Output the [X, Y] coordinate of the center of the cell containing the given text.  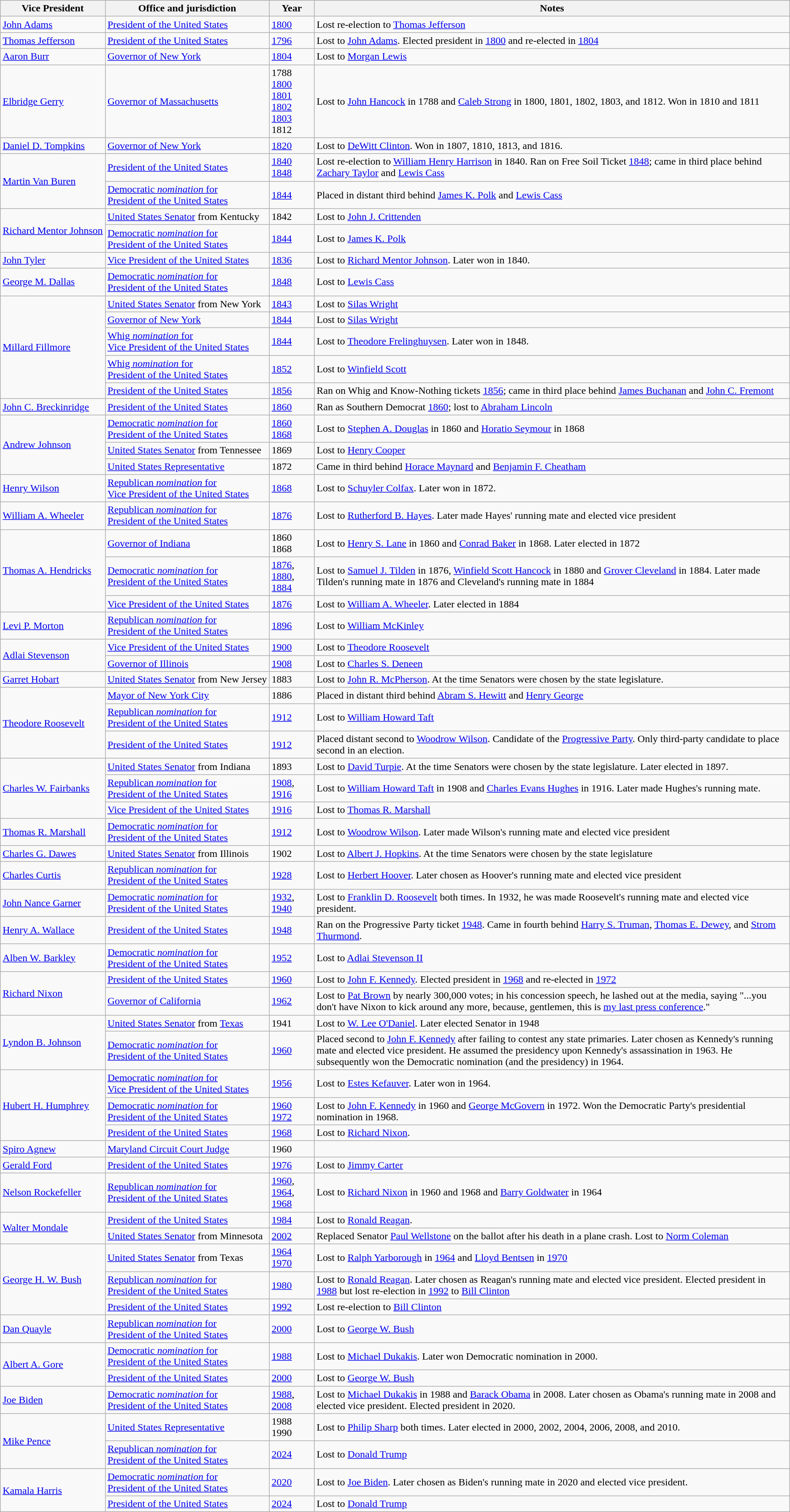
Levi P. Morton [53, 626]
1848 [292, 282]
2002 [292, 1236]
Henry Wilson [53, 488]
Lost to David Turpie. At the time Senators were chosen by the state legislature. Later elected in 1897. [552, 767]
1893 [292, 767]
Lost to Morgan Lewis [552, 57]
1976 [292, 1165]
Walter Mondale [53, 1228]
Notes [552, 8]
Andrew Johnson [53, 445]
178818001801180218031812 [292, 101]
Lost to Henry S. Lane in 1860 and Conrad Baker in 1868. Later elected in 1872 [552, 543]
Governor of California [187, 1001]
Lost to John F. Kennedy in 1960 and George McGovern in 1972. Won the Democratic Party's presidential nomination in 1968. [552, 1111]
Lost re-election to William Henry Harrison in 1840. Ran on Free Soil Ticket 1848; came in third place behind Zachary Taylor and Lewis Cass [552, 167]
1988, 2008 [292, 1400]
1900 [292, 647]
Albert A. Gore [53, 1364]
Lost to Theodore Roosevelt [552, 647]
John C. Breckinridge [53, 407]
Dan Quayle [53, 1329]
1886 [292, 696]
George H. W. Bush [53, 1279]
Placed in distant third behind James K. Polk and Lewis Cass [552, 195]
Lost to Woodrow Wilson. Later made Wilson's running mate and elected vice president [552, 832]
1984 [292, 1220]
Thomas Jefferson [53, 41]
Lost to Franklin D. Roosevelt both times. In 1932, he was made Roosevelt's running mate and elected vice president. [552, 902]
Garret Hobart [53, 680]
Lost to Theodore Frelinghuysen. Later won in 1848. [552, 342]
Office and jurisdiction [187, 8]
Lost to Ronald Reagan. [552, 1220]
William A. Wheeler [53, 516]
1968 [292, 1133]
2020 [292, 1482]
Charles Curtis [53, 875]
Richard Mentor Johnson [53, 230]
Lost to Michael Dukakis. Later won Democratic nomination in 2000. [552, 1356]
Lost to William McKinley [552, 626]
Gerald Ford [53, 1165]
1796 [292, 41]
1956 [292, 1084]
Lost to Adlai Stevenson II [552, 957]
Whig nomination forPresident of the United States [187, 369]
Came in third behind Horace Maynard and Benjamin F. Cheatham [552, 466]
1932, 1940 [292, 902]
Lost to John R. McPherson. At the time Senators were chosen by the state legislature. [552, 680]
1928 [292, 875]
1883 [292, 680]
Martin Van Buren [53, 181]
Thomas A. Hendricks [53, 571]
Lost to Richard Nixon. [552, 1133]
Kamala Harris [53, 1490]
Mayor of New York City [187, 696]
Lost to Ralph Yarborough in 1964 and Lloyd Bentsen in 1970 [552, 1258]
Democratic nomination forVice President of the United States [187, 1084]
Ran on Whig and Know-Nothing tickets 1856; came in third place behind James Buchanan and John C. Fremont [552, 391]
United States Senator from Illinois [187, 854]
Elbridge Gerry [53, 101]
1820 [292, 146]
Lost to James K. Polk [552, 238]
John Adams [53, 24]
United States Senator from Tennessee [187, 450]
Ran as Southern Democrat 1860; lost to Abraham Lincoln [552, 407]
1916 [292, 810]
Lost to Lewis Cass [552, 282]
Aaron Burr [53, 57]
Lost to John F. Kennedy. Elected president in 1968 and re-elected in 1972 [552, 979]
Alben W. Barkley [53, 957]
Lost to Schuyler Colfax. Later won in 1872. [552, 488]
1836 [292, 260]
Daniel D. Tompkins [53, 146]
1804 [292, 57]
Lost to Herbert Hoover. Later chosen as Hoover's running mate and elected vice president [552, 875]
Lost re-election to Bill Clinton [552, 1307]
Lost to Albert J. Hopkins. At the time Senators were chosen by the state legislature [552, 854]
1876, 1880, 1884 [292, 576]
1962 [292, 1001]
Lost to John J. Crittenden [552, 217]
1860 [292, 407]
Lost to William Howard Taft [552, 718]
1952 [292, 957]
Governor of Massachusetts [187, 101]
Governor of Indiana [187, 543]
Lost to Stephen A. Douglas in 1860 and Horatio Seymour in 1868 [552, 429]
Charles W. Fairbanks [53, 789]
Year [292, 8]
Whig nomination forVice President of the United States [187, 342]
Lost to John Hancock in 1788 and Caleb Strong in 1800, 1801, 1802, 1803, and 1812. Won in 1810 and 1811 [552, 101]
Mike Pence [53, 1441]
1869 [292, 450]
1896 [292, 626]
United States Senator from New York [187, 303]
Hubert H. Humphrey [53, 1106]
George M. Dallas [53, 282]
1800 [292, 24]
Lost to Philip Sharp both times. Later elected in 2000, 2002, 2004, 2006, 2008, and 2010. [552, 1428]
Charles G. Dawes [53, 854]
1980 [292, 1285]
1960, 1964, 1968 [292, 1192]
1856 [292, 391]
Lost to Thomas R. Marshall [552, 810]
John Nance Garner [53, 902]
Lyndon B. Johnson [53, 1042]
Joe Biden [53, 1400]
Lost to Richard Nixon in 1960 and 1968 and Barry Goldwater in 1964 [552, 1192]
United States Senator from New Jersey [187, 680]
Placed distant second to Woodrow Wilson. Candidate of the Progressive Party. Only third-party candidate to place second in an election. [552, 745]
Millard Fillmore [53, 347]
Lost to Jimmy Carter [552, 1165]
Lost to DeWitt Clinton. Won in 1807, 1810, 1813, and 1816. [552, 146]
1868 [292, 488]
1992 [292, 1307]
Lost to William A. Wheeler. Later elected in 1884 [552, 604]
United States Senator from Indiana [187, 767]
Lost to Rutherford B. Hayes. Later made Hayes' running mate and elected vice president [552, 516]
Maryland Circuit Court Judge [187, 1149]
Lost to John Adams. Elected president in 1800 and re-elected in 1804 [552, 41]
Replaced Senator Paul Wellstone on the ballot after his death in a plane crash. Lost to Norm Coleman [552, 1236]
United States Senator from Minnesota [187, 1236]
1941 [292, 1023]
1843 [292, 303]
Lost to W. Lee O'Daniel. Later elected Senator in 1948 [552, 1023]
Vice President [53, 8]
Theodore Roosevelt [53, 723]
Lost to Henry Cooper [552, 450]
Republican nomination forVice President of the United States [187, 488]
1902 [292, 854]
Placed in distant third behind Abram S. Hewitt and Henry George [552, 696]
Thomas R. Marshall [53, 832]
Lost re-election to Thomas Jefferson [552, 24]
1908, 1916 [292, 789]
Spiro Agnew [53, 1149]
1908 [292, 663]
19641970 [292, 1258]
Lost to Winfield Scott [552, 369]
1852 [292, 369]
John Tyler [53, 260]
Lost to William Howard Taft in 1908 and Charles Evans Hughes in 1916. Later made Hughes's running mate. [552, 789]
Nelson Rockefeller [53, 1192]
1842 [292, 217]
1948 [292, 930]
19881990 [292, 1428]
Lost to Estes Kefauver. Later won in 1964. [552, 1084]
United States Senator from Kentucky [187, 217]
Adlai Stevenson [53, 655]
Henry A. Wallace [53, 930]
Ran on the Progressive Party ticket 1948. Came in fourth behind Harry S. Truman, Thomas E. Dewey, and Strom Thurmond. [552, 930]
1960 1972 [292, 1111]
18401848 [292, 167]
Lost to Charles S. Deneen [552, 663]
Lost to Joe Biden. Later chosen as Biden's running mate in 2020 and elected vice president. [552, 1482]
Governor of Illinois [187, 663]
1988 [292, 1356]
Lost to Richard Mentor Johnson. Later won in 1840. [552, 260]
Richard Nixon [53, 993]
1872 [292, 466]
